Find where the given text appears and provide that cell's center as (x, y) coordinate. 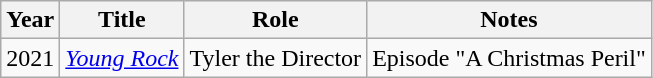
Young Rock (122, 58)
Notes (510, 20)
Title (122, 20)
Role (276, 20)
Tyler the Director (276, 58)
Year (30, 20)
2021 (30, 58)
Episode "A Christmas Peril" (510, 58)
